Pinpoint the cell where the given text exists, returning its [x, y] midpoint coordinate. 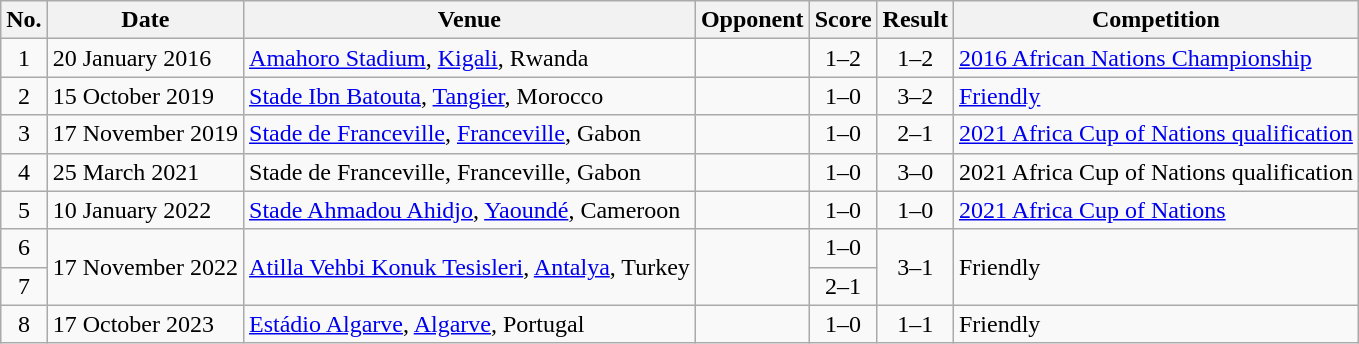
2 [24, 96]
17 November 2019 [145, 134]
Stade Ahmadou Ahidjo, Yaoundé, Cameroon [470, 210]
15 October 2019 [145, 96]
1–1 [915, 324]
5 [24, 210]
4 [24, 172]
Atilla Vehbi Konuk Tesisleri, Antalya, Turkey [470, 267]
2021 Africa Cup of Nations [1156, 210]
2016 African Nations Championship [1156, 58]
Opponent [752, 20]
6 [24, 248]
20 January 2016 [145, 58]
3–1 [915, 267]
17 November 2022 [145, 267]
Estádio Algarve, Algarve, Portugal [470, 324]
Venue [470, 20]
17 October 2023 [145, 324]
1 [24, 58]
Amahoro Stadium, Kigali, Rwanda [470, 58]
7 [24, 286]
10 January 2022 [145, 210]
25 March 2021 [145, 172]
3–2 [915, 96]
Stade Ibn Batouta, Tangier, Morocco [470, 96]
Result [915, 20]
No. [24, 20]
Date [145, 20]
Competition [1156, 20]
3–0 [915, 172]
3 [24, 134]
Score [843, 20]
8 [24, 324]
